Capture the cell that displays the provided text and extract its [x, y] central coordinate. 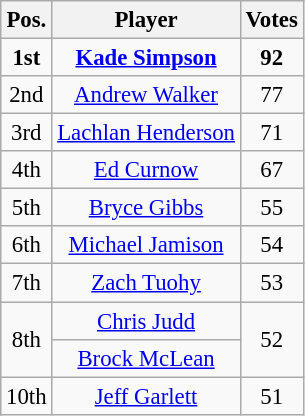
Andrew Walker [146, 95]
77 [272, 95]
Player [146, 20]
Lachlan Henderson [146, 133]
Votes [272, 20]
Bryce Gibbs [146, 208]
6th [26, 245]
Kade Simpson [146, 58]
71 [272, 133]
Pos. [26, 20]
53 [272, 283]
67 [272, 170]
7th [26, 283]
5th [26, 208]
51 [272, 396]
55 [272, 208]
Ed Curnow [146, 170]
Brock McLean [146, 358]
Jeff Garlett [146, 396]
Zach Tuohy [146, 283]
4th [26, 170]
10th [26, 396]
3rd [26, 133]
52 [272, 340]
Chris Judd [146, 321]
54 [272, 245]
2nd [26, 95]
92 [272, 58]
8th [26, 340]
1st [26, 58]
Michael Jamison [146, 245]
